Find where the given text appears and provide that cell's center as (X, Y) coordinate. 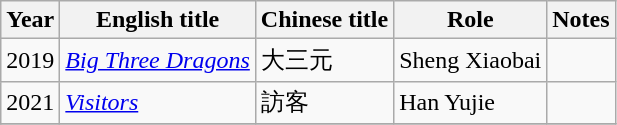
Sheng Xiaobai (470, 60)
2019 (30, 60)
English title (158, 20)
Big Three Dragons (158, 60)
Visitors (158, 102)
Chinese title (324, 20)
Han Yujie (470, 102)
Role (470, 20)
Notes (581, 20)
大三元 (324, 60)
訪客 (324, 102)
2021 (30, 102)
Year (30, 20)
